Detect which cell encompasses the target text, then output its [x, y] center coordinate. 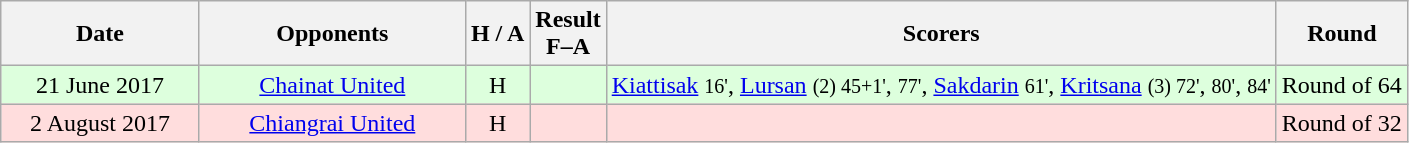
Date [100, 34]
Round of 32 [1342, 123]
21 June 2017 [100, 85]
H / A [497, 34]
Opponents [332, 34]
Chiangrai United [332, 123]
ResultF–A [568, 34]
Round [1342, 34]
2 August 2017 [100, 123]
Scorers [941, 34]
Chainat United [332, 85]
Kiattisak 16', Lursan (2) 45+1', 77', Sakdarin 61', Kritsana (3) 72', 80', 84' [941, 85]
Round of 64 [1342, 85]
